For the text-containing cell, return its midpoint in (X, Y) coordinate format. 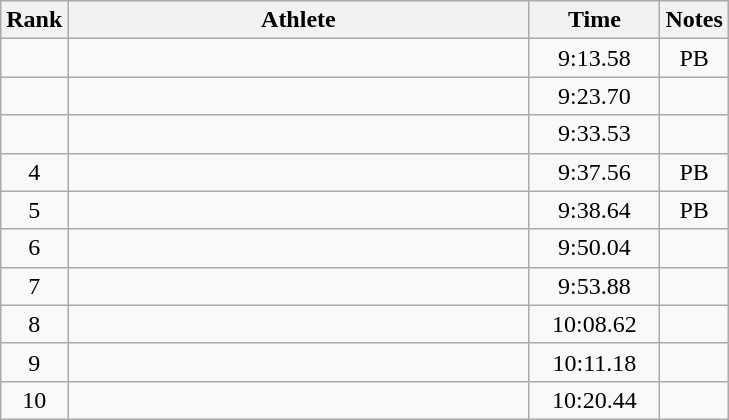
9:13.58 (594, 58)
6 (34, 248)
9 (34, 362)
9:37.56 (594, 172)
10:11.18 (594, 362)
Rank (34, 20)
Notes (694, 20)
8 (34, 324)
Time (594, 20)
9:38.64 (594, 210)
9:33.53 (594, 134)
10 (34, 400)
10:20.44 (594, 400)
5 (34, 210)
4 (34, 172)
10:08.62 (594, 324)
9:50.04 (594, 248)
9:53.88 (594, 286)
7 (34, 286)
Athlete (298, 20)
9:23.70 (594, 96)
